Identify which cell holds the provided text, then report its [x, y] central coordinate. 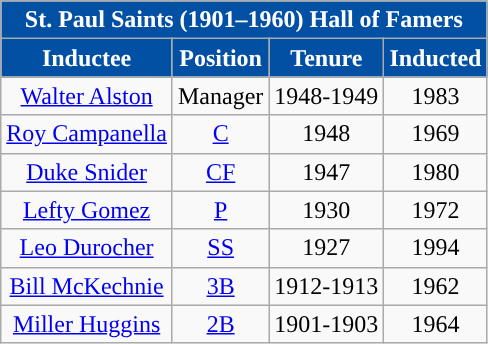
St. Paul Saints (1901–1960) Hall of Famers [244, 20]
1980 [436, 172]
1948-1949 [326, 96]
Inductee [87, 58]
Tenure [326, 58]
SS [220, 248]
1930 [326, 210]
Walter Alston [87, 96]
P [220, 210]
Roy Campanella [87, 134]
1994 [436, 248]
C [220, 134]
Bill McKechnie [87, 286]
2B [220, 324]
Miller Huggins [87, 324]
Inducted [436, 58]
1964 [436, 324]
Lefty Gomez [87, 210]
1947 [326, 172]
CF [220, 172]
1901-1903 [326, 324]
Leo Durocher [87, 248]
1948 [326, 134]
Manager [220, 96]
Duke Snider [87, 172]
1962 [436, 286]
Position [220, 58]
1972 [436, 210]
3B [220, 286]
1912-1913 [326, 286]
1983 [436, 96]
1927 [326, 248]
1969 [436, 134]
